Extract the [x, y] coordinate from the center of the cell holding the provided text.  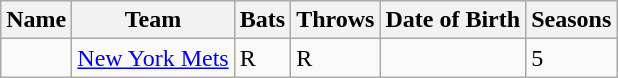
Team [153, 20]
5 [572, 58]
Throws [336, 20]
Bats [262, 20]
Seasons [572, 20]
New York Mets [153, 58]
Date of Birth [453, 20]
Name [36, 20]
